Pinpoint the cell where the given text exists, returning its [X, Y] midpoint coordinate. 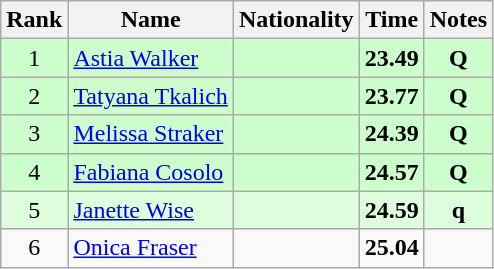
Melissa Straker [151, 134]
4 [34, 172]
23.49 [392, 58]
24.39 [392, 134]
q [458, 210]
Onica Fraser [151, 248]
2 [34, 96]
Fabiana Cosolo [151, 172]
Rank [34, 20]
Name [151, 20]
25.04 [392, 248]
3 [34, 134]
Janette Wise [151, 210]
1 [34, 58]
24.59 [392, 210]
23.77 [392, 96]
Astia Walker [151, 58]
6 [34, 248]
Nationality [296, 20]
5 [34, 210]
Time [392, 20]
24.57 [392, 172]
Notes [458, 20]
Tatyana Tkalich [151, 96]
